Scan for the cell matching the given text and deliver its [x, y] coordinate at center. 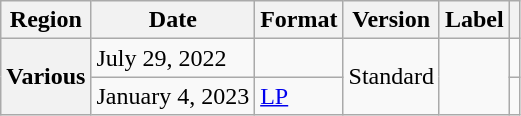
LP [299, 96]
Region [46, 20]
Various [46, 77]
January 4, 2023 [173, 96]
July 29, 2022 [173, 58]
Version [391, 20]
Date [173, 20]
Standard [391, 77]
Label [474, 20]
Format [299, 20]
